Locate the cell with the specified text and output its [X, Y] center coordinate. 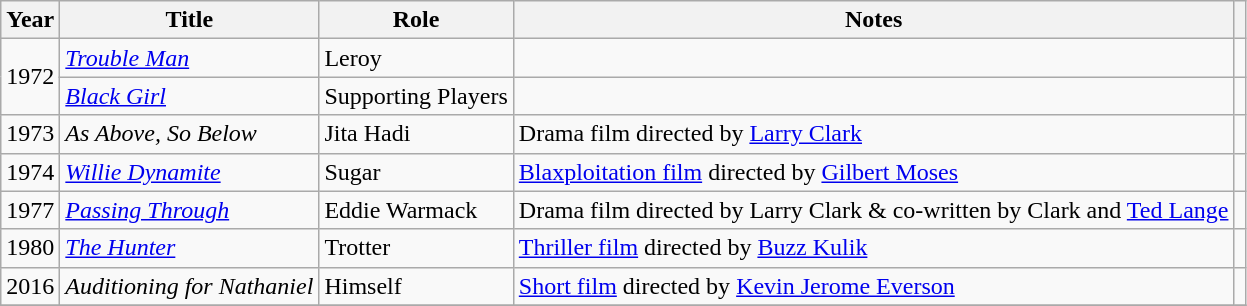
Supporting Players [416, 96]
Trotter [416, 248]
Leroy [416, 58]
Auditioning for Nathaniel [190, 286]
Jita Hadi [416, 134]
Drama film directed by Larry Clark [874, 134]
Willie Dynamite [190, 172]
Notes [874, 20]
Eddie Warmack [416, 210]
Role [416, 20]
1974 [30, 172]
Year [30, 20]
Sugar [416, 172]
Himself [416, 286]
Passing Through [190, 210]
Drama film directed by Larry Clark & co-written by Clark and Ted Lange [874, 210]
Thriller film directed by Buzz Kulik [874, 248]
The Hunter [190, 248]
1977 [30, 210]
Title [190, 20]
1980 [30, 248]
1972 [30, 77]
As Above, So Below [190, 134]
2016 [30, 286]
Blaxploitation film directed by Gilbert Moses [874, 172]
Trouble Man [190, 58]
1973 [30, 134]
Short film directed by Kevin Jerome Everson [874, 286]
Black Girl [190, 96]
